Output the [x, y] coordinate of the center of the cell containing the given text.  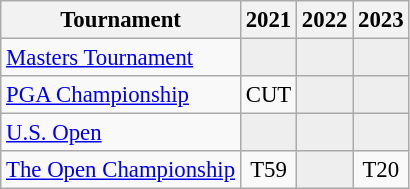
Masters Tournament [121, 58]
Tournament [121, 20]
CUT [268, 95]
2022 [325, 20]
2023 [381, 20]
T59 [268, 170]
U.S. Open [121, 133]
2021 [268, 20]
The Open Championship [121, 170]
PGA Championship [121, 95]
T20 [381, 170]
